Find where the given text appears and provide that cell's center as [x, y] coordinate. 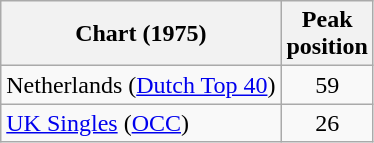
Chart (1975) [141, 34]
59 [327, 85]
UK Singles (OCC) [141, 123]
Netherlands (Dutch Top 40) [141, 85]
Peakposition [327, 34]
26 [327, 123]
